Locate the cell with the specified text and output its (X, Y) center coordinate. 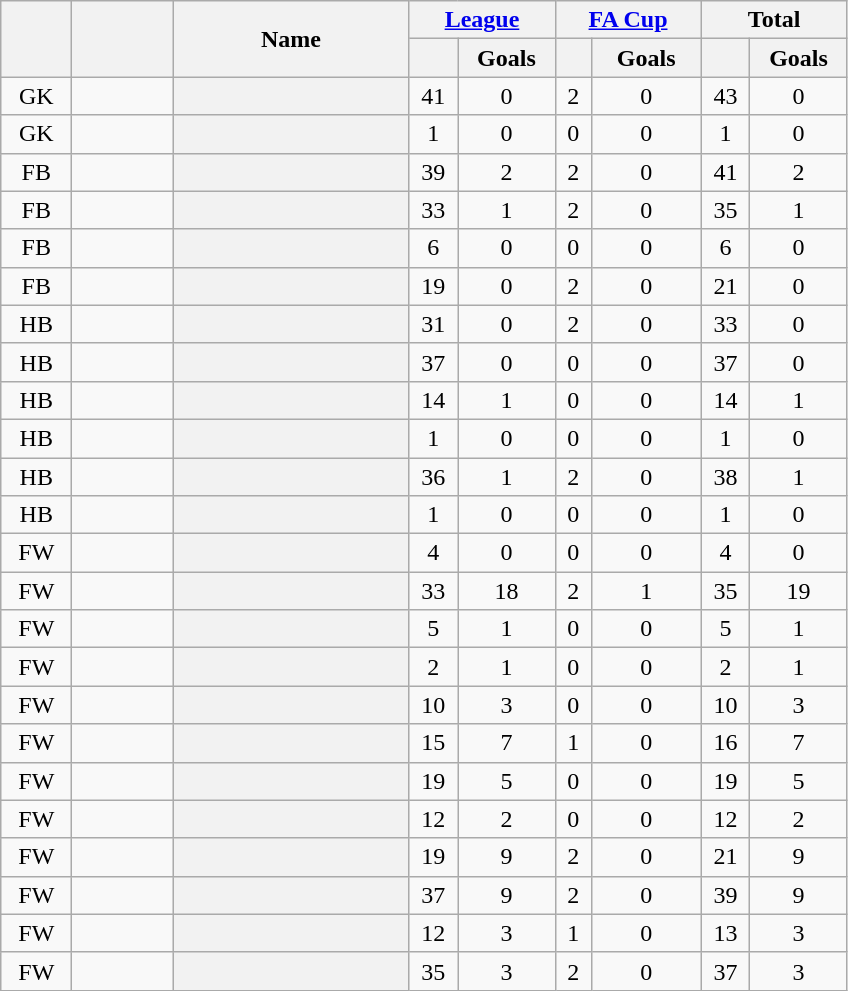
13 (726, 933)
18 (506, 591)
16 (726, 743)
Name (291, 39)
31 (434, 324)
38 (726, 477)
FA Cup (628, 20)
36 (434, 477)
15 (434, 743)
Total (774, 20)
League (482, 20)
43 (726, 96)
